Determine the (x, y) coordinate at the center of the cell enclosing the given text.  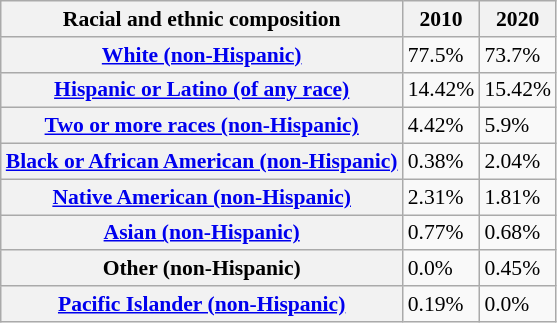
White (non-Hispanic) (202, 55)
5.9% (518, 126)
2.04% (518, 162)
2020 (518, 19)
0.77% (442, 233)
2.31% (442, 197)
Two or more races (non-Hispanic) (202, 126)
Pacific Islander (non-Hispanic) (202, 304)
0.19% (442, 304)
14.42% (442, 90)
2010 (442, 19)
1.81% (518, 197)
Hispanic or Latino (of any race) (202, 90)
73.7% (518, 55)
0.38% (442, 162)
0.68% (518, 233)
Native American (non-Hispanic) (202, 197)
Other (non-Hispanic) (202, 269)
Black or African American (non-Hispanic) (202, 162)
Racial and ethnic composition (202, 19)
15.42% (518, 90)
Asian (non-Hispanic) (202, 233)
77.5% (442, 55)
4.42% (442, 126)
0.45% (518, 269)
